Pinpoint the cell where the given text exists, returning its [X, Y] midpoint coordinate. 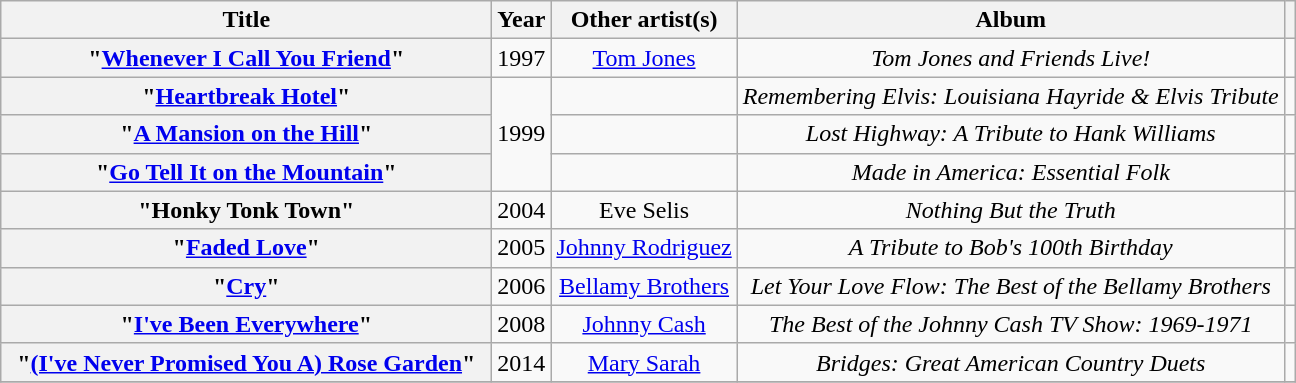
Tom Jones [644, 58]
2014 [522, 362]
Other artist(s) [644, 20]
"I've Been Everywhere" [246, 324]
Title [246, 20]
Album [1010, 20]
Eve Selis [644, 210]
Johnny Cash [644, 324]
"(I've Never Promised You A) Rose Garden" [246, 362]
The Best of the Johnny Cash TV Show: 1969-1971 [1010, 324]
Tom Jones and Friends Live! [1010, 58]
A Tribute to Bob's 100th Birthday [1010, 248]
Let Your Love Flow: The Best of the Bellamy Brothers [1010, 286]
"Heartbreak Hotel" [246, 96]
2005 [522, 248]
"Honky Tonk Town" [246, 210]
"Faded Love" [246, 248]
Remembering Elvis: Louisiana Hayride & Elvis Tribute [1010, 96]
"Go Tell It on the Mountain" [246, 172]
Lost Highway: A Tribute to Hank Williams [1010, 134]
1997 [522, 58]
2008 [522, 324]
Bellamy Brothers [644, 286]
Made in America: Essential Folk [1010, 172]
"Cry" [246, 286]
2006 [522, 286]
"Whenever I Call You Friend" [246, 58]
Mary Sarah [644, 362]
Johnny Rodriguez [644, 248]
Bridges: Great American Country Duets [1010, 362]
"A Mansion on the Hill" [246, 134]
1999 [522, 134]
Nothing But the Truth [1010, 210]
2004 [522, 210]
Year [522, 20]
